Detect which cell encompasses the target text, then output its [X, Y] center coordinate. 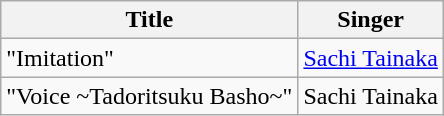
"Voice ~Tadoritsuku Basho~" [150, 96]
Singer [371, 20]
Title [150, 20]
"Imitation" [150, 58]
